Locate the cell with the specified text and output its [X, Y] center coordinate. 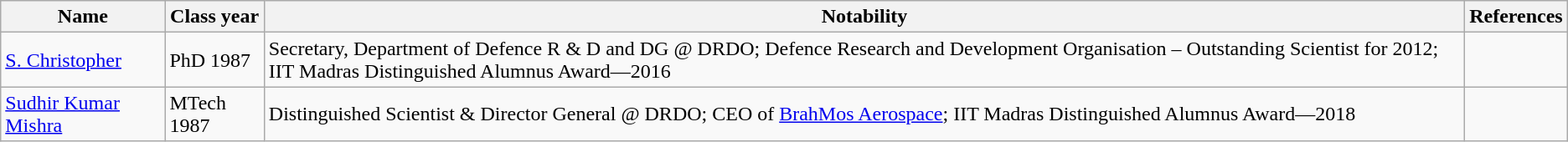
PhD 1987 [214, 60]
Name [83, 17]
Distinguished Scientist & Director General @ DRDO; CEO of BrahMos Aerospace; IIT Madras Distinguished Alumnus Award—2018 [864, 114]
S. Christopher [83, 60]
References [1516, 17]
Class year [214, 17]
Notability [864, 17]
Sudhir Kumar Mishra [83, 114]
MTech 1987 [214, 114]
